Detect which cell encompasses the target text, then output its (X, Y) center coordinate. 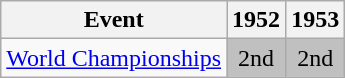
World Championships (114, 58)
Event (114, 20)
1953 (316, 20)
1952 (256, 20)
